Return (X, Y) of the center of cell containing provided text 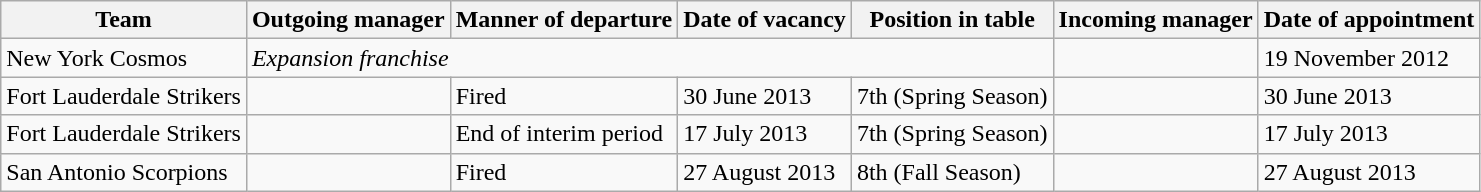
Date of vacancy (765, 20)
Manner of departure (564, 20)
Incoming manager (1156, 20)
Expansion franchise (650, 58)
Position in table (952, 20)
End of interim period (564, 134)
Date of appointment (1369, 20)
San Antonio Scorpions (124, 172)
Team (124, 20)
19 November 2012 (1369, 58)
Outgoing manager (348, 20)
New York Cosmos (124, 58)
8th (Fall Season) (952, 172)
